Provide the [x, y] coordinate of the cell's center where the given text is located.  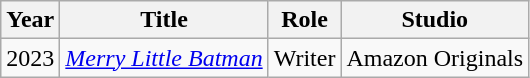
Title [164, 20]
Year [30, 20]
Amazon Originals [435, 58]
Studio [435, 20]
Merry Little Batman [164, 58]
2023 [30, 58]
Writer [304, 58]
Role [304, 20]
